Scan for the cell matching the given text and deliver its [x, y] coordinate at center. 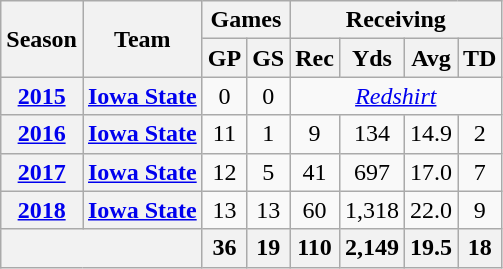
60 [315, 210]
2,149 [372, 248]
1 [268, 134]
Redshirt [396, 96]
7 [480, 172]
41 [315, 172]
2017 [42, 172]
TD [480, 58]
18 [480, 248]
5 [268, 172]
Games [246, 20]
36 [224, 248]
2018 [42, 210]
1,318 [372, 210]
17.0 [430, 172]
134 [372, 134]
Receiving [396, 20]
19 [268, 248]
GS [268, 58]
2015 [42, 96]
Avg [430, 58]
Rec [315, 58]
11 [224, 134]
2 [480, 134]
110 [315, 248]
12 [224, 172]
14.9 [430, 134]
Team [142, 39]
Yds [372, 58]
697 [372, 172]
Season [42, 39]
22.0 [430, 210]
GP [224, 58]
19.5 [430, 248]
2016 [42, 134]
